Return [x, y] of the center of cell containing provided text 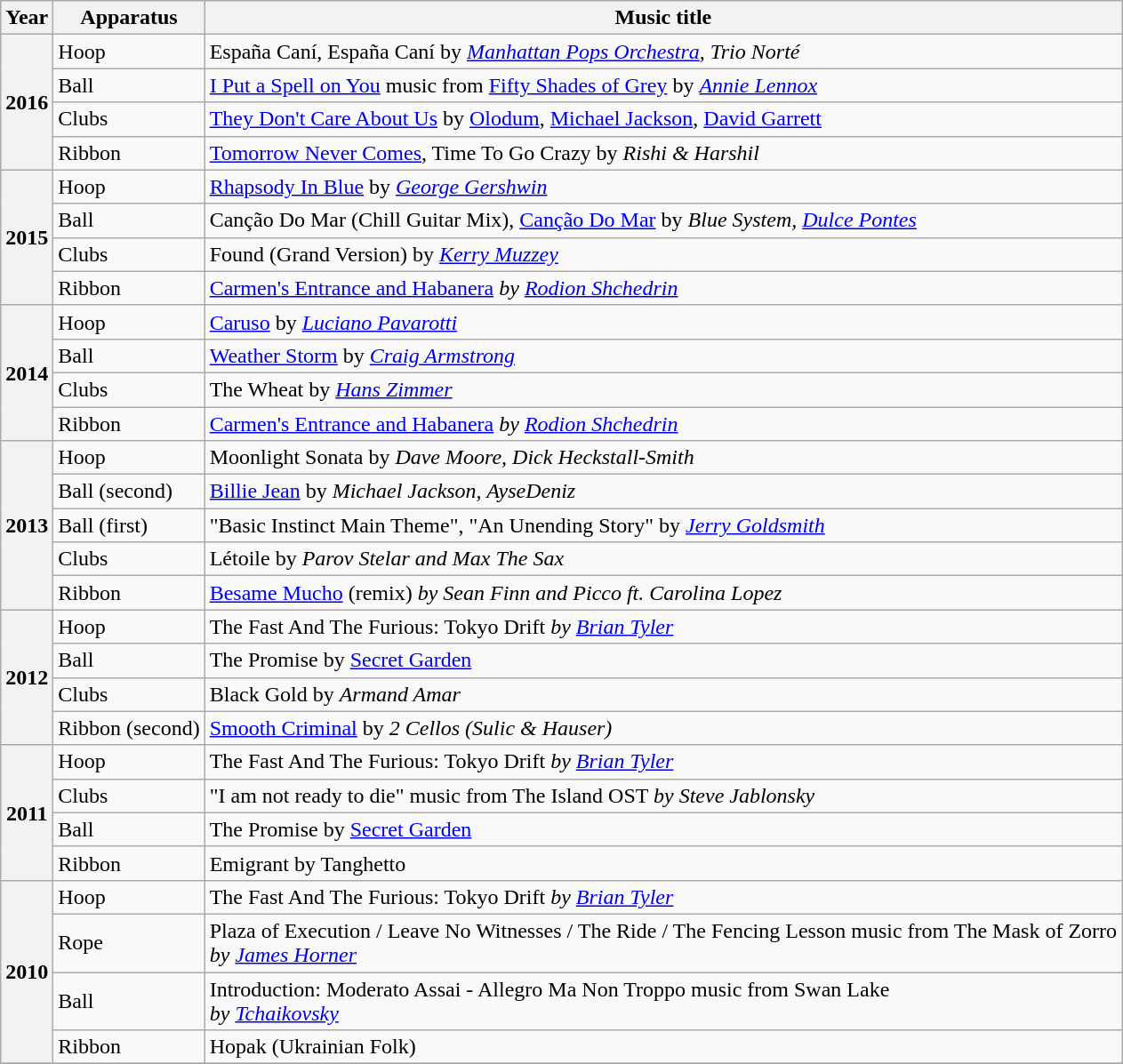
Moonlight Sonata by Dave Moore, Dick Heckstall-Smith [663, 458]
Létoile by Parov Stelar and Max The Sax [663, 559]
Canção Do Mar (Chill Guitar Mix), Canção Do Mar by Blue System, Dulce Pontes [663, 220]
Emigrant by Tanghetto [663, 863]
España Caní, España Caní by Manhattan Pops Orchestra, Trio Norté [663, 52]
2013 [27, 525]
"Basic Instinct Main Theme", "An Unending Story" by Jerry Goldsmith [663, 525]
The Wheat by Hans Zimmer [663, 389]
Caruso by Luciano Pavarotti [663, 322]
I Put a Spell on You music from Fifty Shades of Grey by Annie Lennox [663, 85]
Found (Grand Version) by Kerry Muzzey [663, 254]
2016 [27, 102]
Music title [663, 18]
2014 [27, 372]
Introduction: Moderato Assai - Allegro Ma Non Troppo music from Swan Lake by Tchaikovsky [663, 1001]
Ball (first) [129, 525]
Hopak (Ukrainian Folk) [663, 1047]
Smooth Criminal by 2 Cellos (Sulic & Hauser) [663, 728]
They Don't Care About Us by Olodum, Michael Jackson, David Garrett [663, 119]
Tomorrow Never Comes, Time To Go Crazy by Rishi & Harshil [663, 153]
2010 [27, 972]
Ribbon (second) [129, 728]
Rope [129, 942]
Apparatus [129, 18]
Ball (second) [129, 492]
Billie Jean by Michael Jackson, AyseDeniz [663, 492]
Rhapsody In Blue by George Gershwin [663, 187]
2012 [27, 677]
2015 [27, 237]
Black Gold by Armand Amar [663, 694]
Weather Storm by Craig Armstrong [663, 356]
2011 [27, 812]
Plaza of Execution / Leave No Witnesses / The Ride / The Fencing Lesson music from The Mask of Zorro by James Horner [663, 942]
Year [27, 18]
"I am not ready to die" music from The Island OST by Steve Jablonsky [663, 796]
Besame Mucho (remix) by Sean Finn and Picco ft. Carolina Lopez [663, 593]
